Return the (x, y) coordinate for the center point of the cell that contains the specified text.  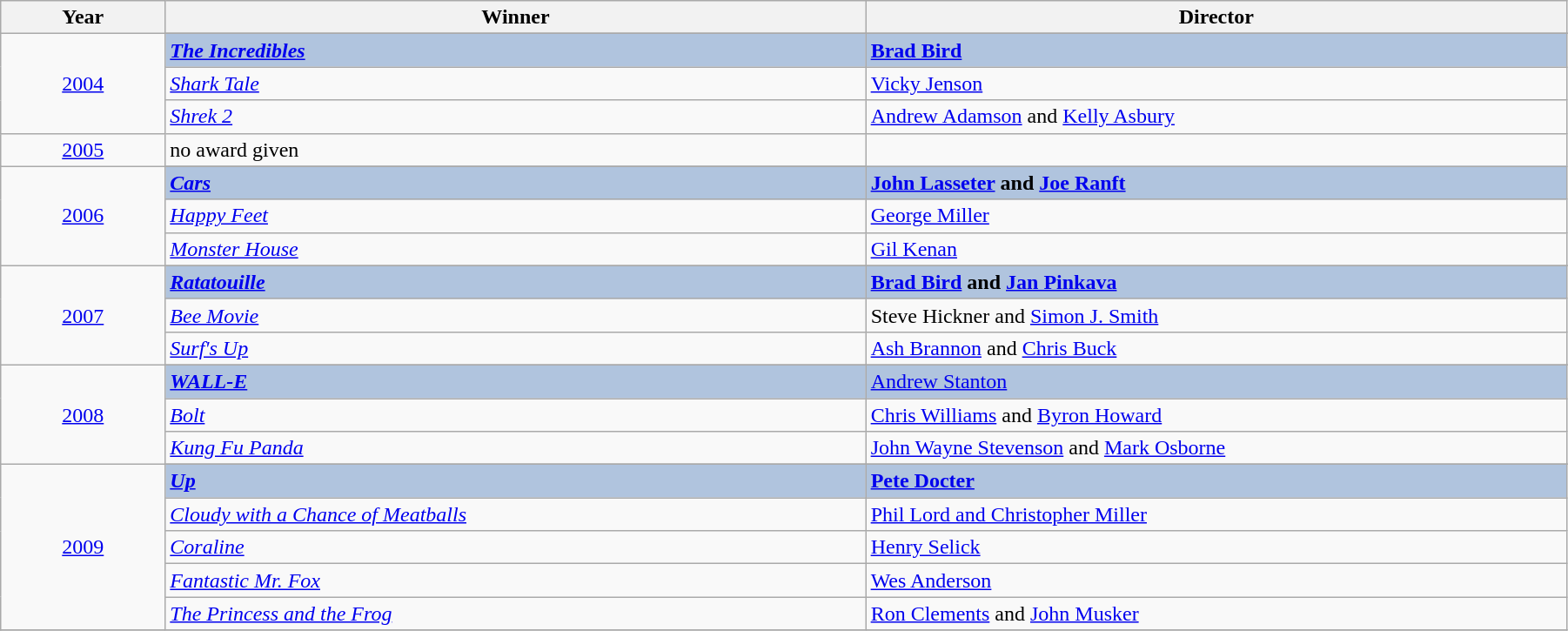
2005 (84, 150)
The Incredibles (515, 50)
Brad Bird (1216, 50)
2006 (84, 216)
Shark Tale (515, 84)
John Lasseter and Joe Ranft (1216, 183)
2009 (84, 547)
Gil Kenan (1216, 249)
no award given (515, 150)
2008 (84, 414)
Pete Docter (1216, 481)
WALL-E (515, 381)
Happy Feet (515, 216)
Surf's Up (515, 348)
Monster House (515, 249)
Fantastic Mr. Fox (515, 581)
Henry Selick (1216, 547)
Winner (515, 17)
2007 (84, 315)
The Princess and the Frog (515, 614)
Brad Bird and Jan Pinkava (1216, 282)
Bee Movie (515, 315)
Year (84, 17)
Vicky Jenson (1216, 84)
Andrew Stanton (1216, 381)
Phil Lord and Christopher Miller (1216, 514)
Wes Anderson (1216, 581)
Coraline (515, 547)
Ash Brannon and Chris Buck (1216, 348)
Chris Williams and Byron Howard (1216, 415)
Cloudy with a Chance of Meatballs (515, 514)
2004 (84, 84)
Andrew Adamson and Kelly Asbury (1216, 117)
Kung Fu Panda (515, 448)
John Wayne Stevenson and Mark Osborne (1216, 448)
Steve Hickner and Simon J. Smith (1216, 315)
Ron Clements and John Musker (1216, 614)
Up (515, 481)
Bolt (515, 415)
George Miller (1216, 216)
Cars (515, 183)
Director (1216, 17)
Shrek 2 (515, 117)
Ratatouille (515, 282)
